Search for the cell housing the specified text and yield its (x, y) center coordinate. 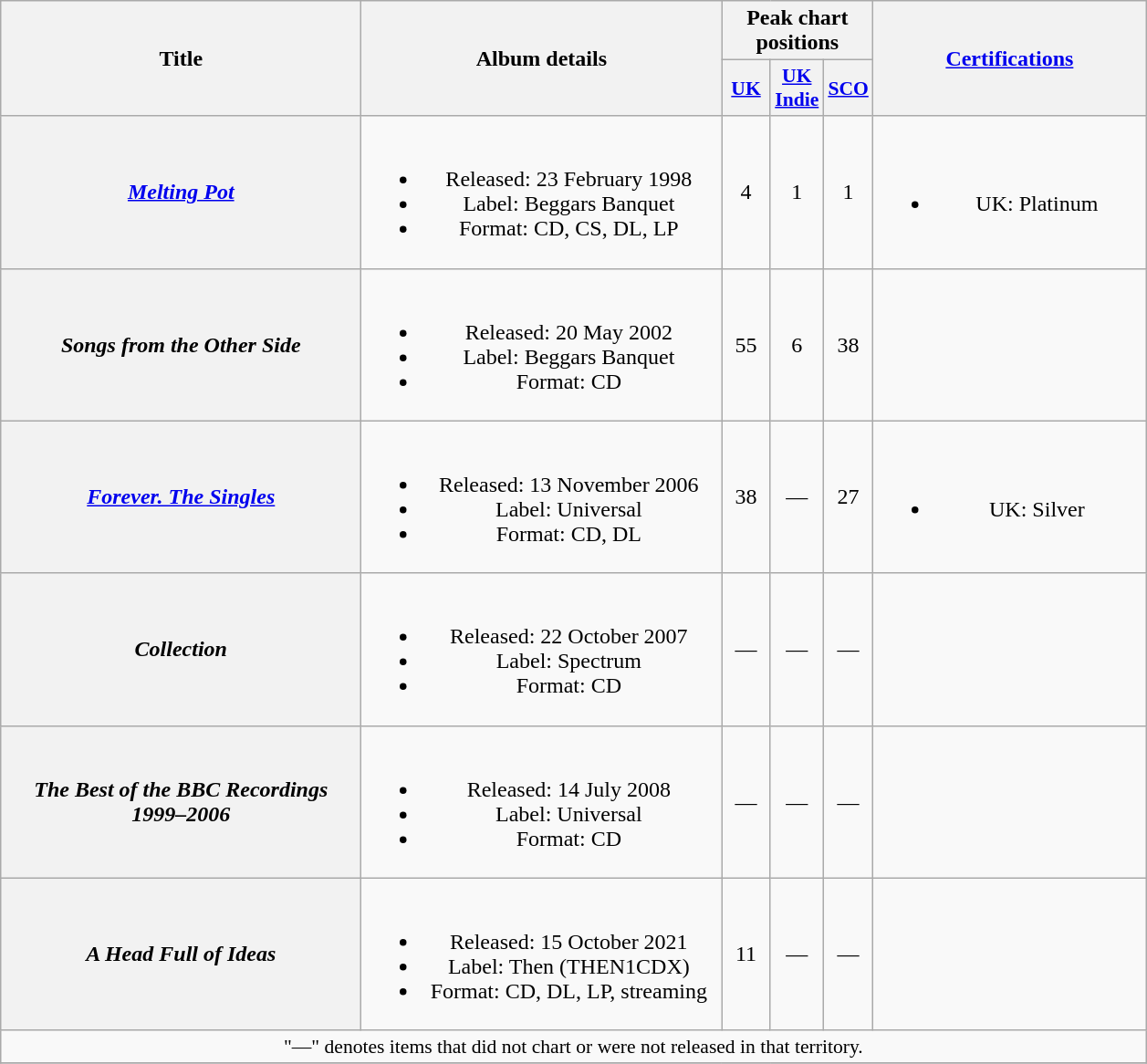
Collection (181, 650)
55 (746, 345)
UKIndie (797, 88)
Released: 23 February 1998Label: Beggars BanquetFormat: CD, CS, DL, LP (542, 192)
27 (849, 496)
Released: 22 October 2007Label: SpectrumFormat: CD (542, 650)
Certifications (1009, 58)
Released: 14 July 2008Label: UniversalFormat: CD (542, 801)
"—" denotes items that did not chart or were not released in that territory. (573, 1047)
Released: 15 October 2021Label: Then (THEN1CDX)Format: CD, DL, LP, streaming (542, 954)
11 (746, 954)
UK (746, 88)
6 (797, 345)
SCO (849, 88)
Album details (542, 58)
Released: 20 May 2002Label: Beggars BanquetFormat: CD (542, 345)
The Best of the BBC Recordings 1999–2006 (181, 801)
Songs from the Other Side (181, 345)
Released: 13 November 2006Label: UniversalFormat: CD, DL (542, 496)
Melting Pot (181, 192)
UK: Platinum (1009, 192)
Forever. The Singles (181, 496)
A Head Full of Ideas (181, 954)
4 (746, 192)
UK: Silver (1009, 496)
Peak chartpositions (798, 31)
Title (181, 58)
